Return the [x, y] coordinate for the center point of the cell that contains the specified text.  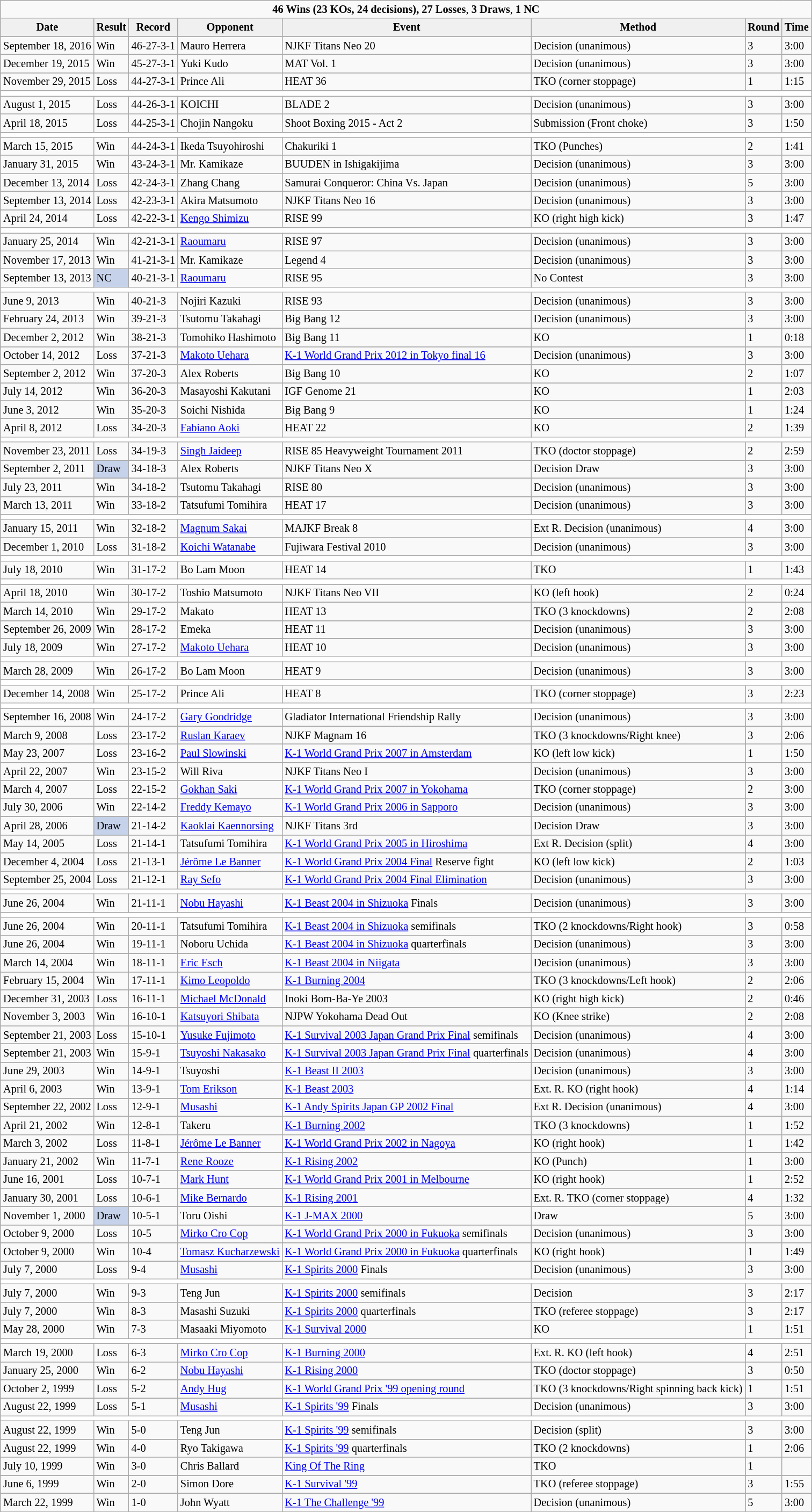
May 14, 2005 [47, 844]
Kaoklai Kaennorsing [230, 826]
34-18-3 [154, 469]
K-1 Beast 2004 in Niigata [406, 963]
NJKF Titans Neo 20 [406, 46]
Mike Bernardo [230, 1198]
March 19, 2000 [47, 1353]
K-1 World Grand Prix 2007 in Amsterdam [406, 754]
NJKF Titans Neo X [406, 469]
Big Bang 11 [406, 338]
22-14-2 [154, 808]
March 4, 2007 [47, 790]
Tsuyoshi [230, 1071]
May 23, 2007 [47, 754]
July 10, 1999 [47, 1466]
January 25, 2000 [47, 1371]
Will Riva [230, 772]
2:03 [797, 392]
HEAT 14 [406, 570]
Magnum Sakai [230, 529]
December 14, 2008 [47, 694]
10-6-1 [154, 1198]
April 24, 2014 [47, 219]
NC [112, 278]
0:24 [797, 594]
Yuki Kudo [230, 64]
HEAT 10 [406, 648]
10-7-1 [154, 1180]
Mauro Herrera [230, 46]
21-11-1 [154, 903]
37-21-3 [154, 356]
February 15, 2004 [47, 981]
K-1 Spirits '99 quarterfinals [406, 1448]
July 14, 2012 [47, 392]
6-2 [154, 1371]
15-9-1 [154, 1053]
IGF Genome 21 [406, 392]
46 Wins (23 KOs, 24 decisions), 27 Losses, 3 Draws, 1 NC [406, 10]
4-0 [154, 1448]
April 18, 2015 [47, 123]
Freddy Kemayo [230, 808]
K-1 The Challenge '99 [406, 1502]
23-15-2 [154, 772]
Tom Erikson [230, 1089]
2:51 [797, 1353]
5-0 [154, 1430]
26-17-2 [154, 671]
24-17-2 [154, 718]
TKO (3 knockdowns/Right spinning back kick) [638, 1389]
40-21-3 [154, 301]
K-1 Beast 2004 in Shizuoka Finals [406, 903]
K-1 Andy Spirits Japan GP 2002 Final [406, 1108]
TKO (2 knockdowns/Right hook) [638, 927]
1:03 [797, 862]
June 9, 2013 [47, 301]
RISE 80 [406, 487]
Fujiwara Festival 2010 [406, 547]
30-17-2 [154, 594]
3-0 [154, 1466]
Mark Hunt [230, 1180]
March 22, 1999 [47, 1502]
Eric Esch [230, 963]
41-21-3-1 [154, 260]
NJKF Magnam 16 [406, 735]
5-1 [154, 1407]
K-1 Beast 2004 in Shizuoka quarterfinals [406, 945]
December 4, 2004 [47, 862]
27-17-2 [154, 648]
October 14, 2012 [47, 356]
March 13, 2011 [47, 505]
1:07 [797, 374]
January 30, 2001 [47, 1198]
January 21, 2002 [47, 1162]
44-26-3-1 [154, 105]
1:39 [797, 428]
K-1 World Grand Prix 2004 Final Reserve fight [406, 862]
6-3 [154, 1353]
July 30, 2006 [47, 808]
Andy Hug [230, 1389]
Katsuyori Shibata [230, 1017]
43-24-3-1 [154, 164]
No Contest [638, 278]
33-18-2 [154, 505]
Tomohiko Hashimoto [230, 338]
44-27-3-1 [154, 82]
K-1 World Grand Prix 2007 in Yokohama [406, 790]
12-8-1 [154, 1125]
Zhang Chang [230, 183]
Chakuriki 1 [406, 147]
19-11-1 [154, 945]
21-12-1 [154, 880]
April 22, 2007 [47, 772]
Date [47, 27]
March 15, 2015 [47, 147]
0:58 [797, 927]
K-1 Burning 2000 [406, 1353]
September 26, 2009 [47, 630]
December 2, 2012 [47, 338]
Masashi Suzuki [230, 1312]
January 15, 2011 [47, 529]
0:18 [797, 338]
RISE 93 [406, 301]
Ext. R. TKO (corner stoppage) [638, 1198]
KO (Punch) [638, 1162]
K-1 Beast 2004 in Shizuoka semifinals [406, 927]
45-27-3-1 [154, 64]
September 2, 2011 [47, 469]
K-1 Spirits '99 Finals [406, 1407]
1:49 [797, 1252]
HEAT 8 [406, 694]
RISE 99 [406, 219]
37-20-3 [154, 374]
7-3 [154, 1329]
Chris Ballard [230, 1466]
K-1 Spirits 2000 semifinals [406, 1293]
Takeru [230, 1125]
Emeka [230, 630]
2:52 [797, 1180]
September 16, 2008 [47, 718]
Big Bang 12 [406, 320]
1:14 [797, 1089]
Time [797, 27]
Gokhan Saki [230, 790]
January 31, 2015 [47, 164]
Decision (split) [638, 1430]
21-14-1 [154, 844]
23-17-2 [154, 735]
KOICHI [230, 105]
12-9-1 [154, 1108]
TKO (2 knockdowns) [638, 1448]
18-11-1 [154, 963]
Makato [230, 611]
5-2 [154, 1389]
38-21-3 [154, 338]
K-1 Beast 2003 [406, 1089]
34-20-3 [154, 428]
December 13, 2014 [47, 183]
February 24, 2013 [47, 320]
9-4 [154, 1270]
December 1, 2010 [47, 547]
23-16-2 [154, 754]
11-7-1 [154, 1162]
MAT Vol. 1 [406, 64]
K-1 World Grand Prix 2000 in Fukuoka quarterfinals [406, 1252]
Soichi Nishida [230, 410]
April 18, 2010 [47, 594]
Rene Rooze [230, 1162]
Kengo Shimizu [230, 219]
April 6, 2003 [47, 1089]
September 22, 2002 [47, 1108]
Noboru Uchida [230, 945]
HEAT 11 [406, 630]
June 3, 2012 [47, 410]
Yusuke Fujimoto [230, 1035]
September 18, 2016 [47, 46]
32-18-2 [154, 529]
1:15 [797, 82]
September 25, 2004 [47, 880]
15-10-1 [154, 1035]
Ext R. Decision (split) [638, 844]
28-17-2 [154, 630]
Paul Slowinski [230, 754]
39-21-3 [154, 320]
HEAT 13 [406, 611]
HEAT 36 [406, 82]
K-1 Survival 2003 Japan Grand Prix Final quarterfinals [406, 1053]
December 19, 2015 [47, 64]
April 8, 2012 [47, 428]
21-14-2 [154, 826]
K-1 Rising 2002 [406, 1162]
Ext. R. KO (right hook) [638, 1089]
34-18-2 [154, 487]
1:55 [797, 1485]
Koichi Watanabe [230, 547]
0:50 [797, 1371]
K-1 World Grand Prix 2000 in Fukuoka semifinals [406, 1234]
Akira Matsumoto [230, 201]
November 1, 2000 [47, 1216]
July 23, 2011 [47, 487]
9-3 [154, 1293]
K-1 World Grand Prix 2005 in Hiroshima [406, 844]
Result [112, 27]
October 2, 1999 [47, 1389]
1:47 [797, 219]
TKO (3 knockdowns/Right knee) [638, 735]
BUUDEN in Ishigakijima [406, 164]
HEAT 22 [406, 428]
1:52 [797, 1125]
1-0 [154, 1502]
K-1 Burning 2004 [406, 981]
K-1 J-MAX 2000 [406, 1216]
13-9-1 [154, 1089]
K-1 World Grand Prix 2006 in Sapporo [406, 808]
40-21-3-1 [154, 278]
Method [638, 27]
Inoki Bom-Ba-Ye 2003 [406, 999]
Toru Oishi [230, 1216]
31-17-2 [154, 570]
April 21, 2002 [47, 1125]
8-3 [154, 1312]
34-19-3 [154, 451]
1:42 [797, 1144]
10-5-1 [154, 1216]
TKO (3 knockdowns/Left hook) [638, 981]
Big Bang 9 [406, 410]
Event [406, 27]
20-11-1 [154, 927]
September 13, 2013 [47, 278]
1:32 [797, 1198]
36-20-3 [154, 392]
K-1 Beast II 2003 [406, 1071]
42-22-3-1 [154, 219]
RISE 85 Heavyweight Tournament 2011 [406, 451]
Fabiano Aoki [230, 428]
14-9-1 [154, 1071]
November 17, 2013 [47, 260]
K-1 Burning 2002 [406, 1125]
17-11-1 [154, 981]
K-1 Survival 2000 [406, 1329]
Ray Sefo [230, 880]
April 28, 2006 [47, 826]
10-5 [154, 1234]
29-17-2 [154, 611]
2-0 [154, 1485]
21-13-1 [154, 862]
Kimo Leopoldo [230, 981]
Gladiator International Friendship Rally [406, 718]
NJKF Titans Neo 16 [406, 201]
1:41 [797, 147]
November 3, 2003 [47, 1017]
September 2, 2012 [47, 374]
March 9, 2008 [47, 735]
December 31, 2003 [47, 999]
NJKF Titans Neo I [406, 772]
Ryo Takigawa [230, 1448]
KO (left hook) [638, 594]
1:43 [797, 570]
16-10-1 [154, 1017]
Ikeda Tsuyohiroshi [230, 147]
Opponent [230, 27]
K-1 World Grand Prix 2012 in Tokyo final 16 [406, 356]
K-1 Survival '99 [406, 1485]
Gary Goodridge [230, 718]
Masaaki Miyomoto [230, 1329]
March 14, 2004 [47, 963]
September 13, 2014 [47, 201]
Simon Dore [230, 1485]
Legend 4 [406, 260]
K-1 World Grand Prix 2004 Final Elimination [406, 880]
Tomasz Kucharzewski [230, 1252]
RISE 95 [406, 278]
10-4 [154, 1252]
BLADE 2 [406, 105]
Samurai Conqueror: China Vs. Japan [406, 183]
Decision [638, 1293]
May 28, 2000 [47, 1329]
July 18, 2010 [47, 570]
1:24 [797, 410]
K-1 Survival 2003 Japan Grand Prix Final semifinals [406, 1035]
42-24-3-1 [154, 183]
Michael McDonald [230, 999]
NJKF Titans 3rd [406, 826]
Record [154, 27]
35-20-3 [154, 410]
June 6, 1999 [47, 1485]
Singh Jaideep [230, 451]
44-24-3-1 [154, 147]
K-1 Spirits 2000 Finals [406, 1270]
K-1 World Grand Prix '99 opening round [406, 1389]
Round [764, 27]
16-11-1 [154, 999]
42-21-3-1 [154, 242]
March 3, 2002 [47, 1144]
K-1 World Grand Prix 2002 in Nagoya [406, 1144]
July 18, 2009 [47, 648]
44-25-3-1 [154, 123]
TKO (Punches) [638, 147]
RISE 97 [406, 242]
K-1 Spirits '99 semifinals [406, 1430]
August 1, 2015 [47, 105]
KO (Knee strike) [638, 1017]
Toshio Matsumoto [230, 594]
Chojin Nangoku [230, 123]
11-8-1 [154, 1144]
John Wyatt [230, 1502]
42-23-3-1 [154, 201]
K-1 World Grand Prix 2001 in Melbourne [406, 1180]
King Of The Ring [406, 1466]
31-18-2 [154, 547]
June 29, 2003 [47, 1071]
June 16, 2001 [47, 1180]
March 28, 2009 [47, 671]
25-17-2 [154, 694]
Masayoshi Kakutani [230, 392]
HEAT 9 [406, 671]
Ruslan Karaev [230, 735]
2:23 [797, 694]
Big Bang 10 [406, 374]
Nojiri Kazuki [230, 301]
November 29, 2015 [47, 82]
22-15-2 [154, 790]
Ext. R. KO (left hook) [638, 1353]
46-27-3-1 [154, 46]
March 14, 2010 [47, 611]
Tsuyoshi Nakasako [230, 1053]
HEAT 17 [406, 505]
November 23, 2011 [47, 451]
0:46 [797, 999]
Submission (Front choke) [638, 123]
K-1 Spirits 2000 quarterfinals [406, 1312]
Shoot Boxing 2015 - Act 2 [406, 123]
2:59 [797, 451]
K-1 Rising 2001 [406, 1198]
NJPW Yokohama Dead Out [406, 1017]
MAJKF Break 8 [406, 529]
K-1 Rising 2000 [406, 1371]
NJKF Titans Neo VII [406, 594]
January 25, 2014 [47, 242]
